Determine the (X, Y) coordinate at the center of the cell enclosing the given text.  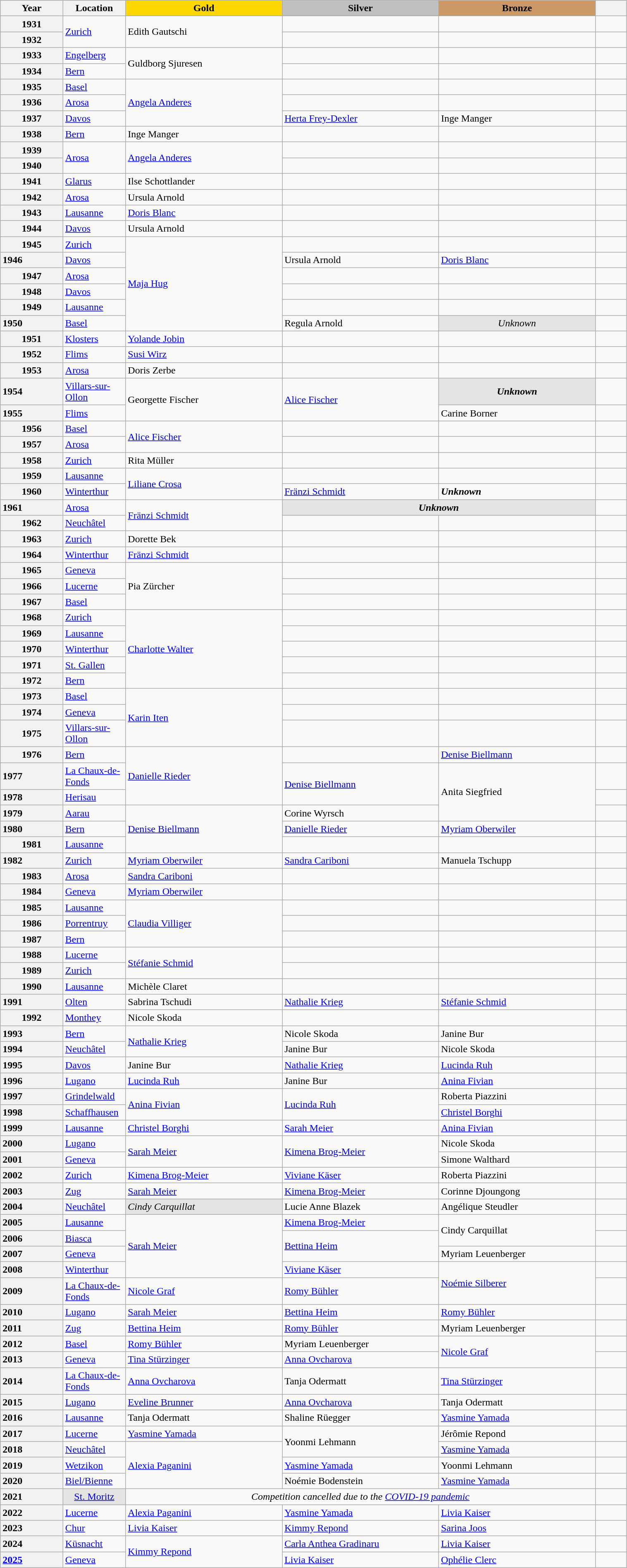
1938 (32, 134)
1959 (32, 476)
1976 (32, 755)
Engelberg (94, 55)
1954 (32, 391)
Liliane Crosa (204, 484)
Silver (360, 8)
1963 (32, 539)
2024 (32, 1544)
2022 (32, 1513)
Pia Zürcher (204, 586)
Bronze (517, 8)
1974 (32, 712)
1992 (32, 1018)
2003 (32, 1191)
1983 (32, 876)
Carla Anthea Gradinaru (360, 1544)
Gold (204, 8)
2023 (32, 1528)
1982 (32, 860)
Simone Walthard (517, 1159)
1944 (32, 229)
Ilse Schottlander (204, 181)
Manuela Tschupp (517, 860)
1961 (32, 508)
Aarau (94, 813)
Susi Wirz (204, 354)
1973 (32, 696)
2014 (32, 1381)
2009 (32, 1291)
1998 (32, 1112)
Klosters (94, 339)
1988 (32, 955)
Angélique Steudler (517, 1207)
1952 (32, 354)
2020 (32, 1481)
1967 (32, 602)
Shaline Rüegger (360, 1418)
2018 (32, 1449)
1986 (32, 923)
1940 (32, 165)
1933 (32, 55)
Michèle Claret (204, 986)
2011 (32, 1328)
Dorette Bek (204, 539)
Herisau (94, 797)
Noémie Silberer (517, 1283)
1939 (32, 150)
1932 (32, 40)
1936 (32, 103)
1980 (32, 829)
Chur (94, 1528)
1965 (32, 570)
St. Gallen (94, 665)
1971 (32, 665)
Guldborg Sjuresen (204, 63)
Lucie Anne Blazek (360, 1207)
2015 (32, 1402)
1951 (32, 339)
1985 (32, 907)
Wetzikon (94, 1465)
2013 (32, 1360)
Competition cancelled due to the COVID-19 pandemic (360, 1496)
Olten (94, 1002)
1949 (32, 307)
Regula Arnold (360, 323)
1997 (32, 1096)
Charlotte Walter (204, 649)
1969 (32, 633)
1999 (32, 1128)
1975 (32, 734)
Sabrina Tschudi (204, 1002)
1943 (32, 213)
1955 (32, 413)
1993 (32, 1034)
Grindelwald (94, 1096)
1941 (32, 181)
1931 (32, 24)
2012 (32, 1344)
Anita Siegfried (517, 792)
2004 (32, 1207)
Corine Wyrsch (360, 813)
Biasca (94, 1238)
1996 (32, 1081)
1972 (32, 680)
Yolande Jobin (204, 339)
Maja Hug (204, 284)
2000 (32, 1144)
1934 (32, 71)
1978 (32, 797)
2021 (32, 1496)
2025 (32, 1560)
Carine Borner (517, 413)
Rita Müller (204, 460)
2008 (32, 1270)
1991 (32, 1002)
2001 (32, 1159)
Noémie Bodenstein (360, 1481)
1990 (32, 986)
Eveline Brunner (204, 1402)
1953 (32, 370)
1948 (32, 292)
2002 (32, 1175)
Glarus (94, 181)
1957 (32, 444)
1979 (32, 813)
1966 (32, 586)
Georgette Fischer (204, 400)
1964 (32, 555)
1935 (32, 87)
1970 (32, 649)
1947 (32, 276)
1987 (32, 939)
2006 (32, 1238)
Doris Zerbe (204, 370)
Küsnacht (94, 1544)
Biel/Bienne (94, 1481)
Karin Iten (204, 717)
1989 (32, 970)
1956 (32, 429)
1945 (32, 244)
2007 (32, 1254)
2010 (32, 1312)
Herta Frey-Dexler (360, 118)
1958 (32, 460)
Monthey (94, 1018)
1977 (32, 776)
1950 (32, 323)
Corinne Djoungong (517, 1191)
1960 (32, 492)
Jérômie Repond (517, 1434)
1995 (32, 1065)
1946 (32, 260)
Ophélie Clerc (517, 1560)
2019 (32, 1465)
2005 (32, 1222)
1984 (32, 892)
1981 (32, 845)
Location (94, 8)
2017 (32, 1434)
1968 (32, 618)
1937 (32, 118)
St. Moritz (94, 1496)
1994 (32, 1049)
2016 (32, 1418)
1962 (32, 523)
Schaffhausen (94, 1112)
Claudia Villiger (204, 923)
Edith Gautschi (204, 32)
Year (32, 8)
Sarina Joos (517, 1528)
Porrentruy (94, 923)
1942 (32, 197)
